Locate the cell with the specified text and output its [x, y] center coordinate. 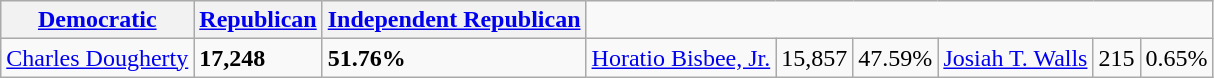
Independent Republican [454, 20]
47.59% [896, 58]
215 [1116, 58]
Republican [258, 20]
Horatio Bisbee, Jr. [681, 58]
Democratic [98, 20]
Josiah T. Walls [1016, 58]
0.65% [1176, 58]
Charles Dougherty [98, 58]
17,248 [258, 58]
51.76% [454, 58]
15,857 [814, 58]
